Return [X, Y] of the center of cell containing provided text 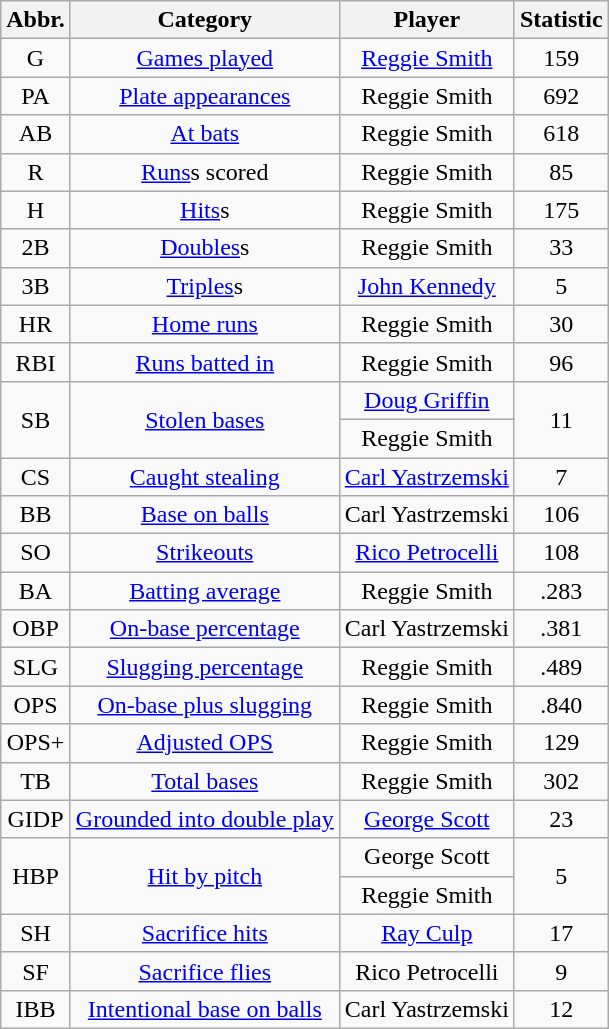
Slugging percentage [204, 667]
Ray Culp [426, 933]
BB [36, 515]
30 [561, 324]
159 [561, 58]
Stolen bases [204, 419]
Caught stealing [204, 477]
Strikeouts [204, 553]
GIDP [36, 819]
Games played [204, 58]
.840 [561, 705]
Doug Griffin [426, 400]
108 [561, 553]
.283 [561, 591]
H [36, 210]
96 [561, 362]
HBP [36, 876]
7 [561, 477]
11 [561, 419]
AB [36, 134]
Intentional base on balls [204, 1009]
SLG [36, 667]
At bats [204, 134]
SO [36, 553]
33 [561, 248]
HR [36, 324]
BA [36, 591]
OPS+ [36, 743]
Tripless [204, 286]
Grounded into double play [204, 819]
12 [561, 1009]
Base on balls [204, 515]
9 [561, 971]
R [36, 172]
OBP [36, 629]
RBI [36, 362]
.489 [561, 667]
23 [561, 819]
.381 [561, 629]
Sacrifice flies [204, 971]
Sacrifice hits [204, 933]
3B [36, 286]
Runs batted in [204, 362]
302 [561, 781]
PA [36, 96]
Batting average [204, 591]
Abbr. [36, 20]
Plate appearances [204, 96]
OPS [36, 705]
692 [561, 96]
Hit by pitch [204, 876]
618 [561, 134]
Total bases [204, 781]
17 [561, 933]
Doubless [204, 248]
Category [204, 20]
IBB [36, 1009]
SF [36, 971]
Statistic [561, 20]
On-base percentage [204, 629]
Hitss [204, 210]
Runss scored [204, 172]
SH [36, 933]
SB [36, 419]
Home runs [204, 324]
G [36, 58]
On-base plus slugging [204, 705]
TB [36, 781]
Player [426, 20]
Adjusted OPS [204, 743]
106 [561, 515]
85 [561, 172]
175 [561, 210]
John Kennedy [426, 286]
129 [561, 743]
CS [36, 477]
2B [36, 248]
